Capture the cell that displays the provided text and extract its [x, y] central coordinate. 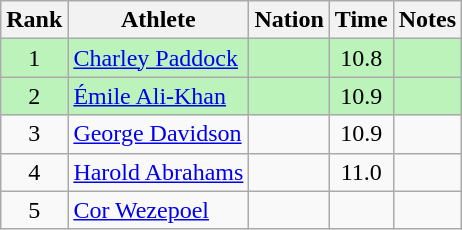
Rank [34, 20]
Notes [427, 20]
11.0 [361, 172]
Nation [289, 20]
2 [34, 96]
Charley Paddock [158, 58]
Athlete [158, 20]
10.8 [361, 58]
5 [34, 210]
Émile Ali-Khan [158, 96]
4 [34, 172]
Harold Abrahams [158, 172]
George Davidson [158, 134]
3 [34, 134]
Time [361, 20]
1 [34, 58]
Cor Wezepoel [158, 210]
